Determine the (x, y) coordinate at the center of the cell enclosing the given text.  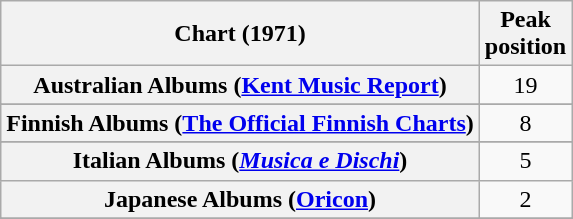
Finnish Albums (The Official Finnish Charts) (240, 123)
Peakposition (525, 34)
Chart (1971) (240, 34)
19 (525, 85)
5 (525, 161)
Italian Albums (Musica e Dischi) (240, 161)
8 (525, 123)
2 (525, 199)
Australian Albums (Kent Music Report) (240, 85)
Japanese Albums (Oricon) (240, 199)
